Extract the [X, Y] coordinate from the center of the cell holding the provided text.  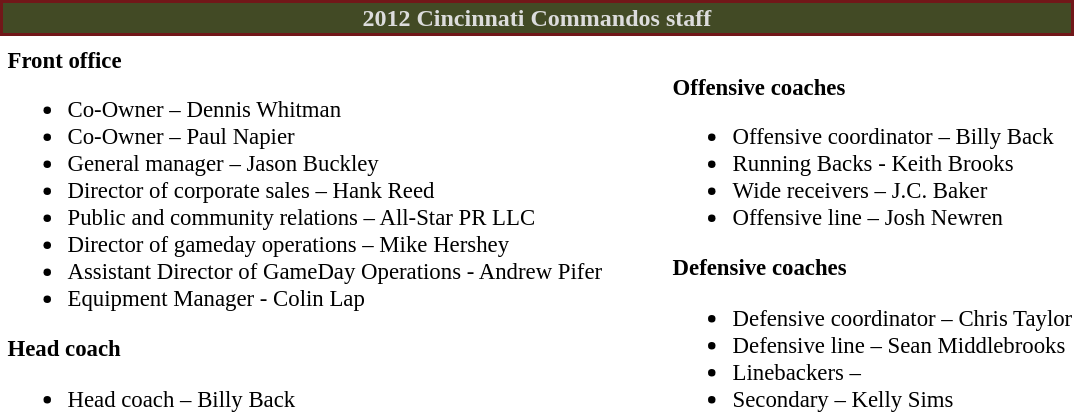
2012 Cincinnati Commandos staff [537, 18]
